Scan for the cell matching the given text and deliver its (x, y) coordinate at center. 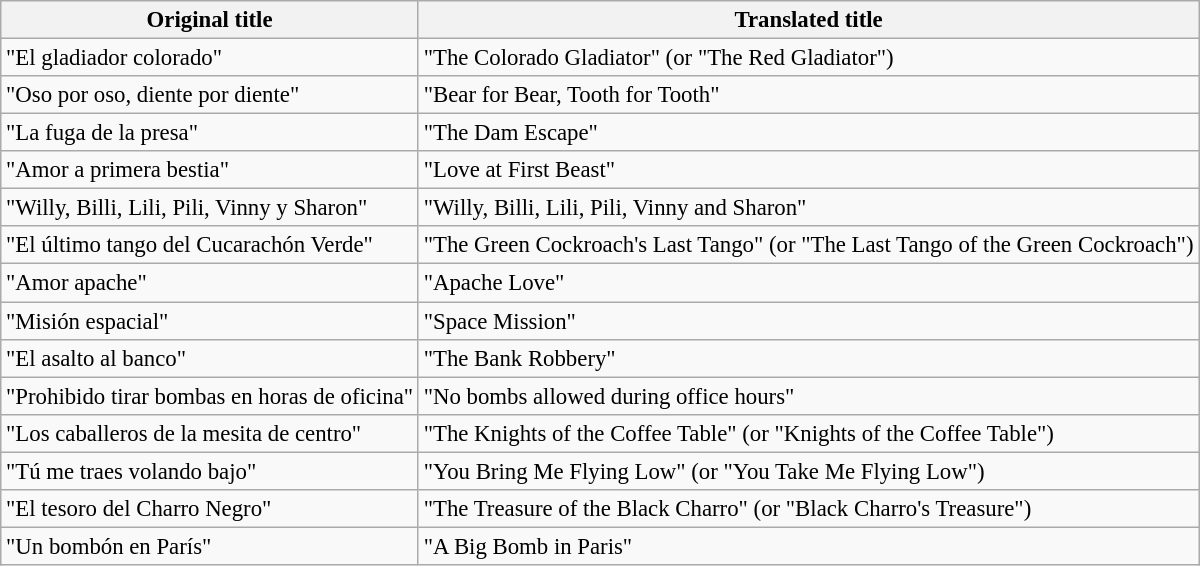
"El último tango del Cucarachón Verde" (210, 245)
"The Dam Escape" (808, 133)
"The Knights of the Coffee Table" (or "Knights of the Coffee Table") (808, 433)
"Love at First Beast" (808, 170)
"Willy, Billi, Lili, Pili, Vinny y Sharon" (210, 208)
"Apache Love" (808, 283)
"Oso por oso, diente por diente" (210, 95)
"A Big Bomb in Paris" (808, 546)
"Willy, Billi, Lili, Pili, Vinny and Sharon" (808, 208)
"Prohibido tirar bombas en horas de oficina" (210, 396)
"Misión espacial" (210, 321)
"Amor a primera bestia" (210, 170)
"El gladiador colorado" (210, 58)
"Space Mission" (808, 321)
"Tú me traes volando bajo" (210, 471)
"El tesoro del Charro Negro" (210, 509)
"The Bank Robbery" (808, 358)
"The Green Cockroach's Last Tango" (or "The Last Tango of the Green Cockroach") (808, 245)
"The Treasure of the Black Charro" (or "Black Charro's Treasure") (808, 509)
"Un bombón en París" (210, 546)
"You Bring Me Flying Low" (or "You Take Me Flying Low") (808, 471)
"Bear for Bear, Tooth for Tooth" (808, 95)
Original title (210, 20)
"The Colorado Gladiator" (or "The Red Gladiator") (808, 58)
"No bombs allowed during office hours" (808, 396)
"El asalto al banco" (210, 358)
"Amor apache" (210, 283)
"Los caballeros de la mesita de centro" (210, 433)
Translated title (808, 20)
"La fuga de la presa" (210, 133)
